Identify which cell holds the provided text, then report its (x, y) central coordinate. 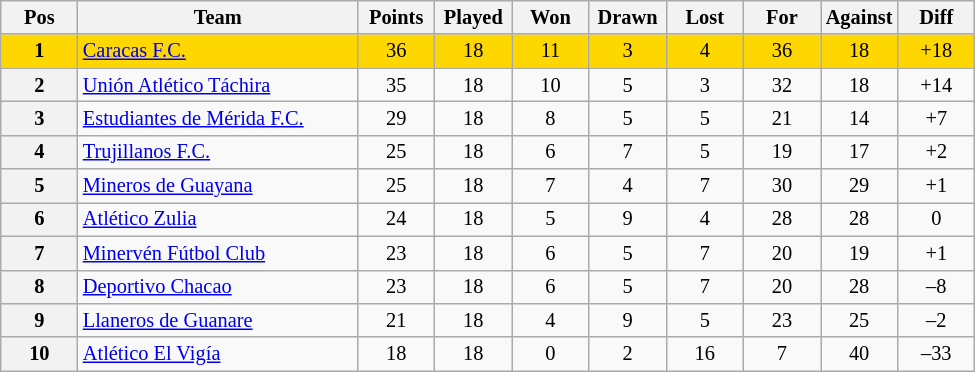
Trujillanos F.C. (218, 152)
Unión Atlético Táchira (218, 85)
+14 (936, 85)
+7 (936, 118)
Won (550, 17)
17 (858, 152)
Pos (40, 17)
Deportivo Chacao (218, 287)
–33 (936, 354)
Estudiantes de Mérida F.C. (218, 118)
24 (396, 219)
Played (474, 17)
40 (858, 354)
Lost (704, 17)
Atlético El Vigía (218, 354)
Minervén Fútbol Club (218, 253)
Against (858, 17)
32 (782, 85)
+2 (936, 152)
11 (550, 51)
Atlético Zulia (218, 219)
Points (396, 17)
+18 (936, 51)
For (782, 17)
16 (704, 354)
Team (218, 17)
35 (396, 85)
Mineros de Guayana (218, 186)
Caracas F.C. (218, 51)
Diff (936, 17)
Drawn (628, 17)
–8 (936, 287)
14 (858, 118)
Llaneros de Guanare (218, 320)
30 (782, 186)
1 (40, 51)
–2 (936, 320)
